For the text-containing cell, return its midpoint in [X, Y] coordinate format. 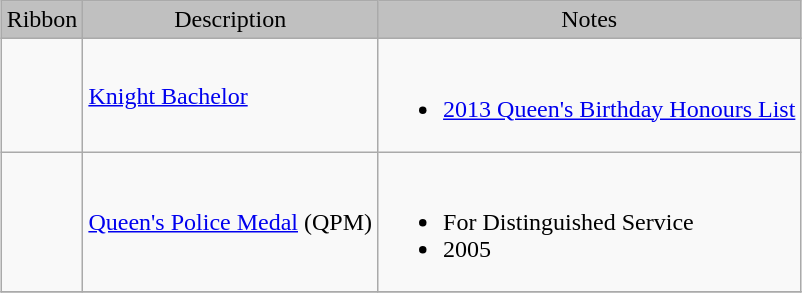
Notes [590, 20]
2013 Queen's Birthday Honours List [590, 96]
Description [230, 20]
Queen's Police Medal (QPM) [230, 222]
Knight Bachelor [230, 96]
For Distinguished Service2005 [590, 222]
Ribbon [42, 20]
